Detect which cell encompasses the target text, then output its [x, y] center coordinate. 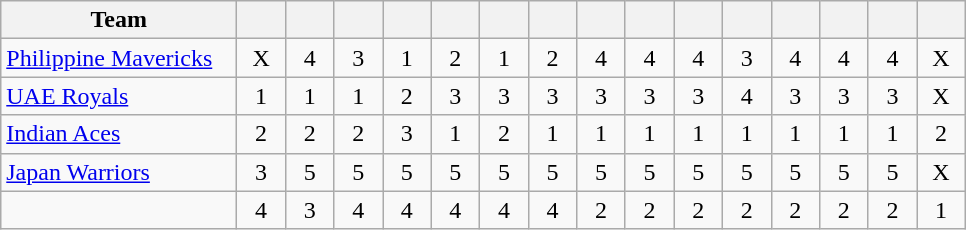
Team [119, 20]
Japan Warriors [119, 172]
Indian Aces [119, 134]
Philippine Mavericks [119, 58]
UAE Royals [119, 96]
